Locate the cell with the specified text and output its [X, Y] center coordinate. 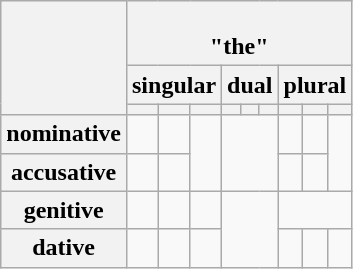
plural [315, 85]
accusative [64, 172]
genitive [64, 210]
singular [174, 85]
dative [64, 248]
"the" [238, 34]
nominative [64, 134]
dual [250, 85]
